For the text-containing cell, return its midpoint in [x, y] coordinate format. 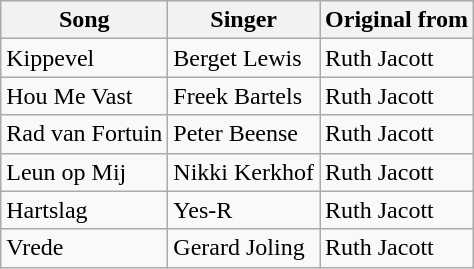
Yes-R [244, 210]
Hartslag [84, 210]
Peter Beense [244, 134]
Original from [397, 20]
Kippevel [84, 58]
Freek Bartels [244, 96]
Nikki Kerkhof [244, 172]
Song [84, 20]
Rad van Fortuin [84, 134]
Vrede [84, 248]
Leun op Mij [84, 172]
Gerard Joling [244, 248]
Hou Me Vast [84, 96]
Berget Lewis [244, 58]
Singer [244, 20]
